Output the [x, y] coordinate of the center of the cell containing the given text.  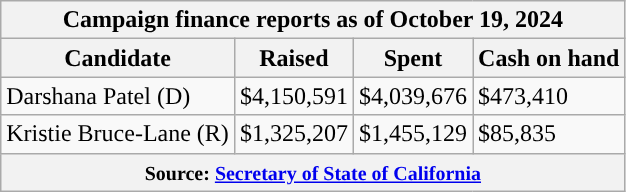
$1,455,129 [412, 134]
$4,150,591 [294, 96]
$473,410 [549, 96]
$1,325,207 [294, 134]
Source: Secretary of State of California [313, 172]
Candidate [118, 58]
Spent [412, 58]
$85,835 [549, 134]
Campaign finance reports as of October 19, 2024 [313, 20]
$4,039,676 [412, 96]
Kristie Bruce-Lane (R) [118, 134]
Cash on hand [549, 58]
Raised [294, 58]
Darshana Patel (D) [118, 96]
